Capture the cell that displays the provided text and extract its (x, y) central coordinate. 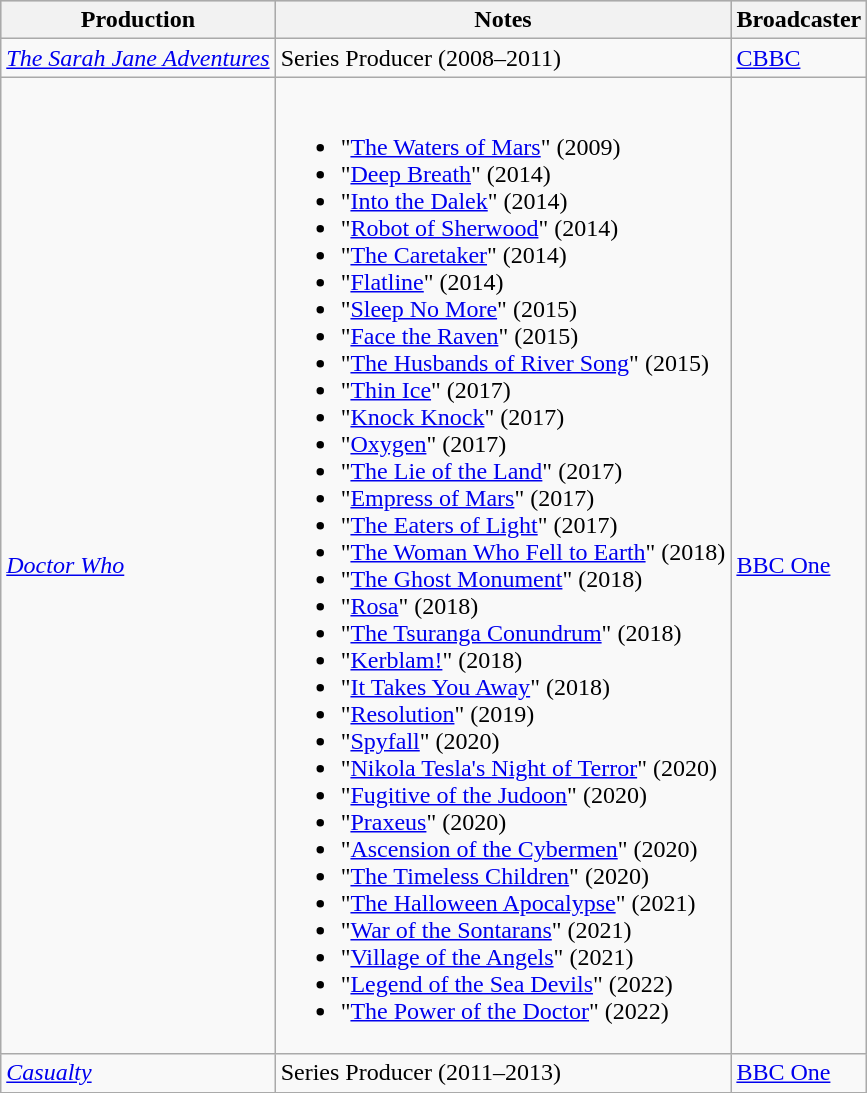
CBBC (799, 58)
Notes (503, 20)
Series Producer (2008–2011) (503, 58)
Doctor Who (138, 566)
Series Producer (2011–2013) (503, 1073)
Casualty (138, 1073)
Broadcaster (799, 20)
The Sarah Jane Adventures (138, 58)
Production (138, 20)
